Find where the given text appears and provide that cell's center as [x, y] coordinate. 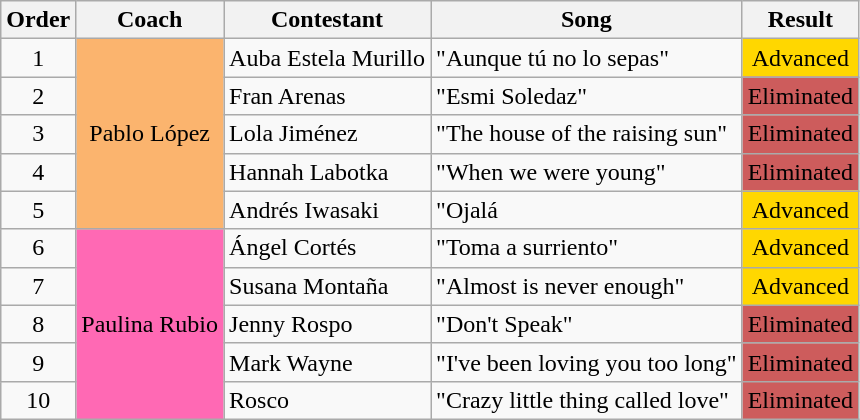
9 [38, 362]
3 [38, 134]
Susana Montaña [328, 286]
Hannah Labotka [328, 172]
Order [38, 20]
5 [38, 210]
2 [38, 96]
4 [38, 172]
Pablo López [150, 134]
"Ojalá [587, 210]
"Almost is never enough" [587, 286]
Paulina Rubio [150, 324]
Jenny Rospo [328, 324]
Rosco [328, 400]
Andrés Iwasaki [328, 210]
10 [38, 400]
Ángel Cortés [328, 248]
Coach [150, 20]
Auba Estela Murillo [328, 58]
Mark Wayne [328, 362]
"The house of the raising sun" [587, 134]
Fran Arenas [328, 96]
Result [800, 20]
Song [587, 20]
7 [38, 286]
8 [38, 324]
"Toma a surriento" [587, 248]
Contestant [328, 20]
"Aunque tú no lo sepas" [587, 58]
Lola Jiménez [328, 134]
"When we were young" [587, 172]
6 [38, 248]
1 [38, 58]
"Don't Speak" [587, 324]
"Esmi Soledaz" [587, 96]
"I've been loving you too long" [587, 362]
"Crazy little thing called love" [587, 400]
